Determine the [X, Y] coordinate at the center of the cell enclosing the given text.  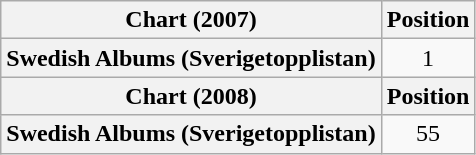
Chart (2007) [191, 20]
Chart (2008) [191, 96]
1 [428, 58]
55 [428, 134]
